Return the [x, y] coordinate for the center point of the cell that contains the specified text.  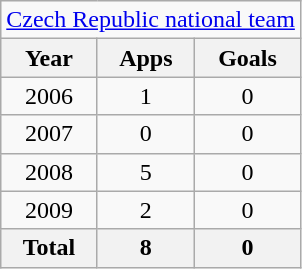
Apps [146, 58]
Year [49, 58]
2007 [49, 134]
1 [146, 96]
2 [146, 210]
2008 [49, 172]
Czech Republic national team [151, 20]
2009 [49, 210]
2006 [49, 96]
Goals [248, 58]
8 [146, 248]
Total [49, 248]
5 [146, 172]
